Identify which cell holds the provided text, then report its [x, y] central coordinate. 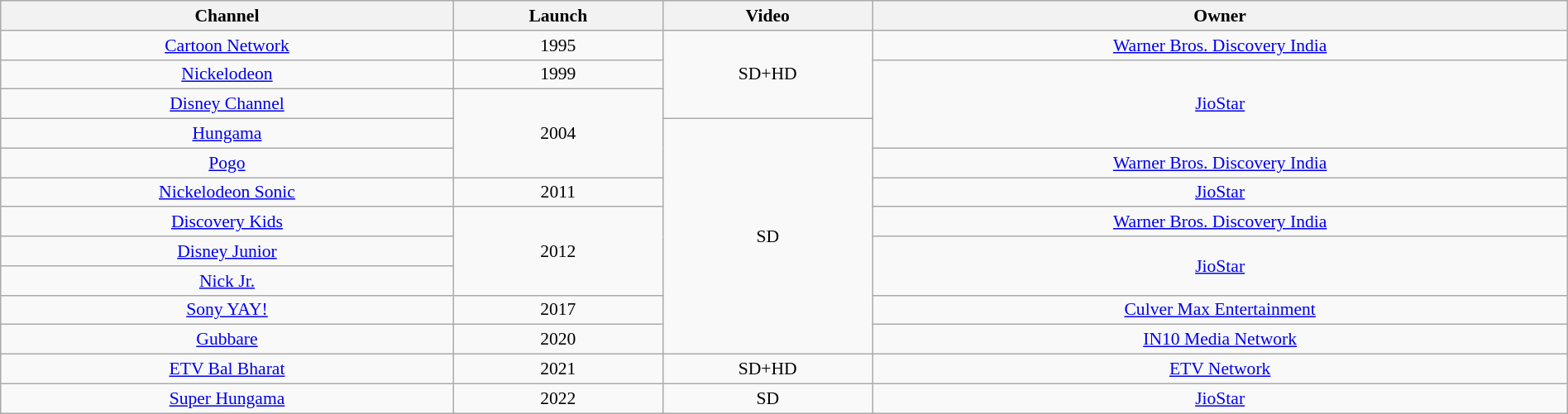
IN10 Media Network [1220, 340]
1999 [557, 74]
Channel [227, 16]
Cartoon Network [227, 45]
Launch [557, 16]
Hungama [227, 134]
Owner [1220, 16]
Culver Max Entertainment [1220, 310]
ETV Network [1220, 369]
2012 [557, 251]
Sony YAY! [227, 310]
2004 [557, 134]
ETV Bal Bharat [227, 369]
2020 [557, 340]
2011 [557, 193]
Disney Channel [227, 104]
Nickelodeon Sonic [227, 193]
Gubbare [227, 340]
Super Hungama [227, 398]
Video [767, 16]
2021 [557, 369]
Pogo [227, 163]
1995 [557, 45]
2022 [557, 398]
Nick Jr. [227, 281]
2017 [557, 310]
Nickelodeon [227, 74]
Discovery Kids [227, 222]
Disney Junior [227, 251]
